Search for the cell housing the specified text and yield its (X, Y) center coordinate. 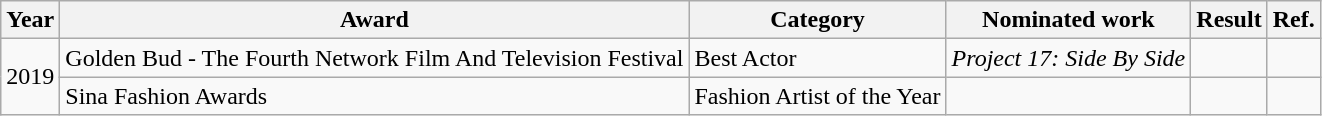
Result (1229, 20)
Sina Fashion Awards (374, 96)
Nominated work (1068, 20)
Year (30, 20)
Fashion Artist of the Year (818, 96)
Project 17: Side By Side (1068, 58)
Golden Bud - The Fourth Network Film And Television Festival (374, 58)
Ref. (1294, 20)
Category (818, 20)
Award (374, 20)
Best Actor (818, 58)
2019 (30, 77)
